From the cell containing the given text, extract its center point as [X, Y] coordinate. 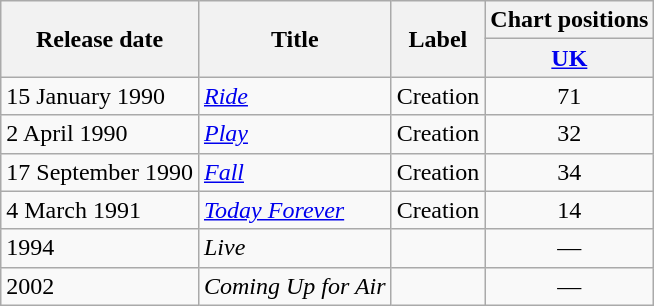
32 [570, 134]
UK [570, 58]
Release date [100, 39]
Chart positions [570, 20]
34 [570, 172]
Play [294, 134]
14 [570, 210]
Label [438, 39]
Today Forever [294, 210]
Title [294, 39]
4 March 1991 [100, 210]
2 April 1990 [100, 134]
Live [294, 248]
15 January 1990 [100, 96]
Ride [294, 96]
Coming Up for Air [294, 286]
Fall [294, 172]
1994 [100, 248]
71 [570, 96]
2002 [100, 286]
17 September 1990 [100, 172]
